Search for the cell housing the specified text and yield its (x, y) center coordinate. 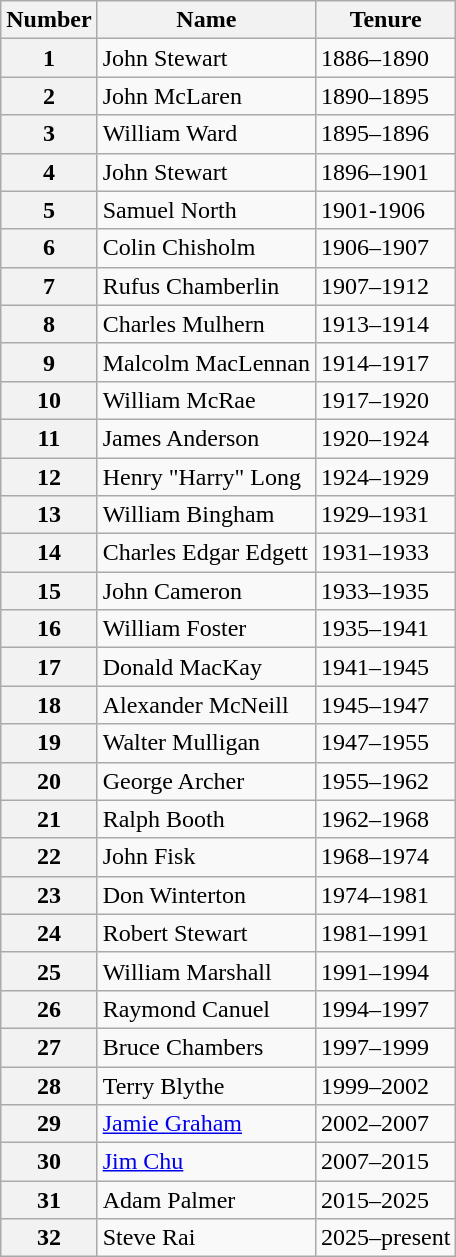
John Cameron (206, 591)
1895–1896 (385, 134)
George Archer (206, 781)
Terry Blythe (206, 1085)
13 (49, 515)
2015–2025 (385, 1200)
24 (49, 933)
29 (49, 1124)
20 (49, 781)
14 (49, 553)
25 (49, 971)
15 (49, 591)
1955–1962 (385, 781)
1991–1994 (385, 971)
William McRae (206, 400)
1974–1981 (385, 895)
Donald MacKay (206, 667)
William Bingham (206, 515)
Alexander McNeill (206, 705)
Tenure (385, 20)
1886–1890 (385, 58)
22 (49, 857)
1890–1895 (385, 96)
6 (49, 248)
1968–1974 (385, 857)
Jim Chu (206, 1162)
Steve Rai (206, 1238)
27 (49, 1047)
8 (49, 324)
2007–2015 (385, 1162)
1981–1991 (385, 933)
7 (49, 286)
Malcolm MacLennan (206, 362)
Adam Palmer (206, 1200)
Charles Edgar Edgett (206, 553)
William Marshall (206, 971)
30 (49, 1162)
31 (49, 1200)
1896–1901 (385, 172)
1924–1929 (385, 477)
James Anderson (206, 438)
Bruce Chambers (206, 1047)
Don Winterton (206, 895)
1914–1917 (385, 362)
1997–1999 (385, 1047)
18 (49, 705)
1933–1935 (385, 591)
1920–1924 (385, 438)
16 (49, 629)
1962–1968 (385, 819)
William Ward (206, 134)
26 (49, 1009)
1913–1914 (385, 324)
William Foster (206, 629)
28 (49, 1085)
1935–1941 (385, 629)
1999–2002 (385, 1085)
Robert Stewart (206, 933)
Number (49, 20)
Raymond Canuel (206, 1009)
5 (49, 210)
11 (49, 438)
23 (49, 895)
Rufus Chamberlin (206, 286)
Henry "Harry" Long (206, 477)
Jamie Graham (206, 1124)
2002–2007 (385, 1124)
3 (49, 134)
1931–1933 (385, 553)
1994–1997 (385, 1009)
1947–1955 (385, 743)
10 (49, 400)
2 (49, 96)
Samuel North (206, 210)
John McLaren (206, 96)
2025–present (385, 1238)
21 (49, 819)
Ralph Booth (206, 819)
Name (206, 20)
1906–1907 (385, 248)
1901-1906 (385, 210)
1929–1931 (385, 515)
John Fisk (206, 857)
19 (49, 743)
1945–1947 (385, 705)
9 (49, 362)
12 (49, 477)
32 (49, 1238)
1 (49, 58)
4 (49, 172)
1917–1920 (385, 400)
17 (49, 667)
Colin Chisholm (206, 248)
Walter Mulligan (206, 743)
1941–1945 (385, 667)
1907–1912 (385, 286)
Charles Mulhern (206, 324)
